Identify which cell holds the provided text, then report its (x, y) central coordinate. 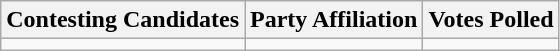
Votes Polled (491, 20)
Party Affiliation (334, 20)
Contesting Candidates (123, 20)
